Provide the [X, Y] coordinate of the cell's center where the given text is located.  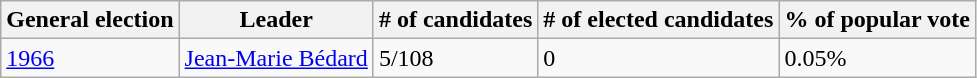
# of elected candidates [658, 20]
Jean-Marie Bédard [276, 58]
1966 [90, 58]
% of popular vote [878, 20]
5/108 [455, 58]
Leader [276, 20]
0 [658, 58]
General election [90, 20]
0.05% [878, 58]
# of candidates [455, 20]
